Capture the cell that displays the provided text and extract its (x, y) central coordinate. 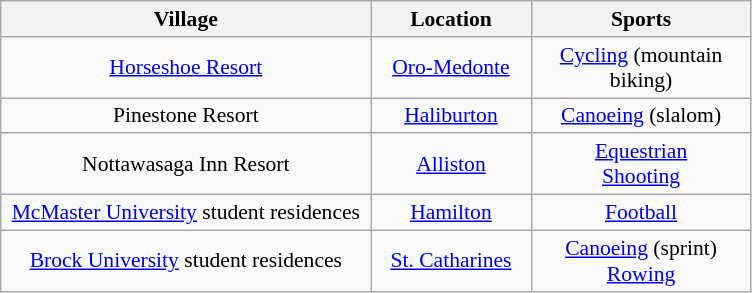
Brock University student residences (186, 260)
Sports (641, 19)
Oro-Medonte (451, 68)
Pinestone Resort (186, 116)
Location (451, 19)
Horseshoe Resort (186, 68)
Nottawasaga Inn Resort (186, 164)
Haliburton (451, 116)
Canoeing (slalom) (641, 116)
EquestrianShooting (641, 164)
McMaster University student residences (186, 213)
St. Catharines (451, 260)
Football (641, 213)
Cycling (mountain biking) (641, 68)
Hamilton (451, 213)
Alliston (451, 164)
Canoeing (sprint)Rowing (641, 260)
Village (186, 19)
